Extract the (x, y) coordinate from the center of the cell holding the provided text.  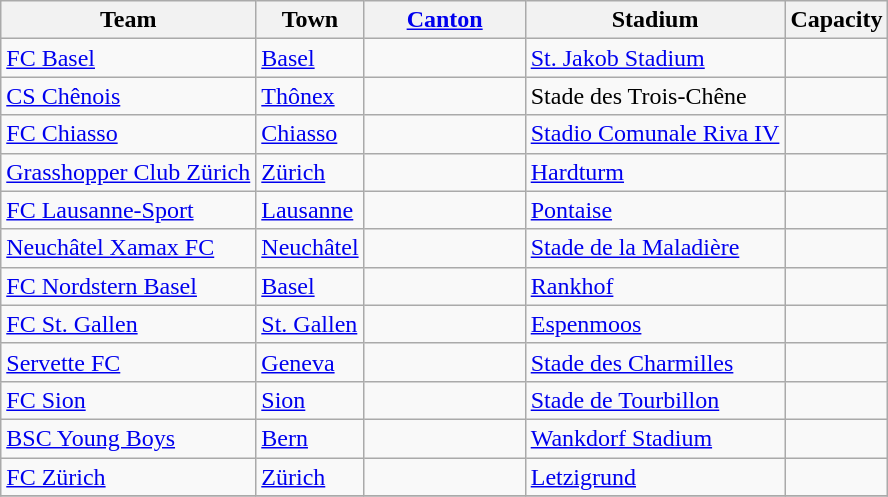
St. Jakob Stadium (655, 58)
FC Nordstern Basel (128, 286)
Pontaise (655, 210)
Espenmoos (655, 324)
Neuchâtel (310, 248)
FC Zürich (128, 477)
FC Basel (128, 58)
Sion (310, 400)
Servette FC (128, 362)
Stade de la Maladière (655, 248)
Wankdorf Stadium (655, 438)
Lausanne (310, 210)
Stade des Trois-Chêne (655, 96)
Letzigrund (655, 477)
Stadio Comunale Riva IV (655, 134)
Stade des Charmilles (655, 362)
Bern (310, 438)
Stadium (655, 20)
FC Lausanne-Sport (128, 210)
Team (128, 20)
Grasshopper Club Zürich (128, 172)
Capacity (836, 20)
BSC Young Boys (128, 438)
CS Chênois (128, 96)
Chiasso (310, 134)
FC St. Gallen (128, 324)
Town (310, 20)
Geneva (310, 362)
Stade de Tourbillon (655, 400)
FC Chiasso (128, 134)
Neuchâtel Xamax FC (128, 248)
FC Sion (128, 400)
Rankhof (655, 286)
Hardturm (655, 172)
Thônex (310, 96)
St. Gallen (310, 324)
Canton (444, 20)
